Find where the given text appears and provide that cell's center as [x, y] coordinate. 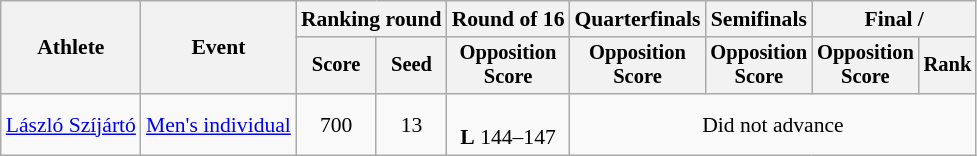
Final / [894, 19]
Rank [948, 66]
Men's individual [218, 124]
Athlete [71, 48]
Round of 16 [508, 19]
Score [336, 66]
13 [411, 124]
Did not advance [772, 124]
László Szíjártó [71, 124]
700 [336, 124]
Seed [411, 66]
Ranking round [372, 19]
Quarterfinals [637, 19]
Event [218, 48]
Semifinals [760, 19]
L 144–147 [508, 124]
